Capture the cell that displays the provided text and extract its (x, y) central coordinate. 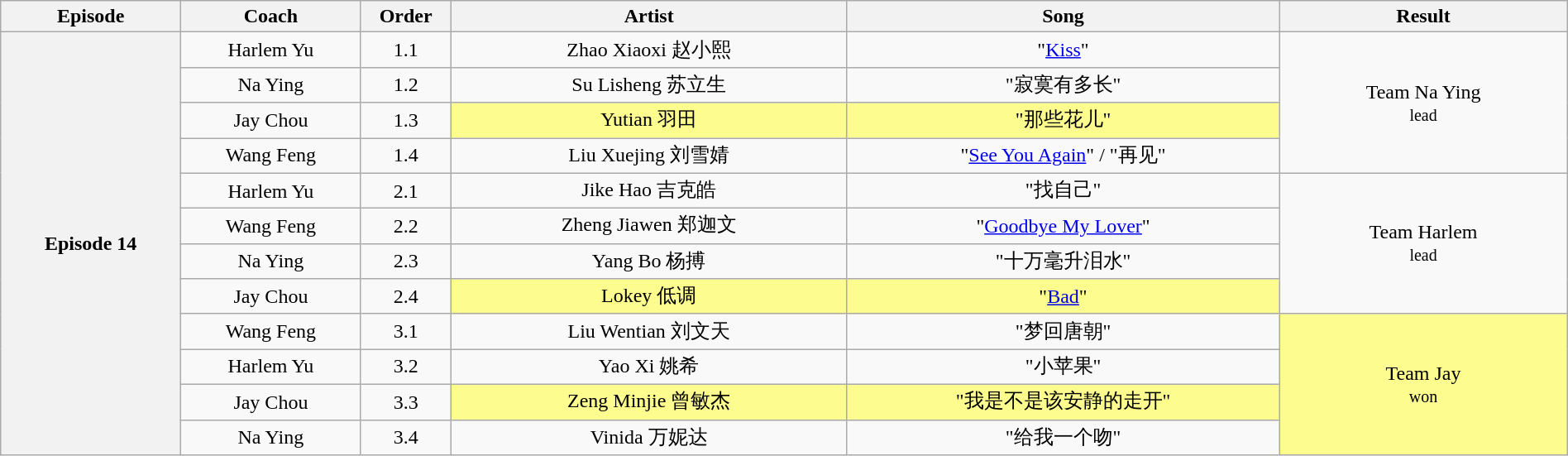
2.3 (405, 262)
Team Na Yinglead (1423, 103)
Yao Xi 姚希 (648, 367)
"十万毫升泪水" (1064, 262)
Result (1423, 17)
Zheng Jiawen 郑迦文 (648, 227)
Episode (91, 17)
Liu Xuejing 刘雪婧 (648, 156)
Vinida 万妮达 (648, 437)
"找自己" (1064, 190)
"我是不是该安静的走开" (1064, 402)
3.2 (405, 367)
"那些花儿" (1064, 121)
"小苹果" (1064, 367)
1.4 (405, 156)
Song (1064, 17)
Coach (271, 17)
3.4 (405, 437)
"梦回唐朝" (1064, 331)
Yutian 羽田 (648, 121)
1.3 (405, 121)
Liu Wentian 刘文天 (648, 331)
2.2 (405, 227)
Team Harlemlead (1423, 243)
"Kiss" (1064, 50)
"给我一个吻" (1064, 437)
"Bad" (1064, 296)
Team Jaywon (1423, 384)
"寂寞有多长" (1064, 84)
2.1 (405, 190)
3.1 (405, 331)
Yang Bo 杨搏 (648, 262)
Order (405, 17)
Artist (648, 17)
3.3 (405, 402)
"Goodbye My Lover" (1064, 227)
Zhao Xiaoxi 赵小熙 (648, 50)
1.2 (405, 84)
Su Lisheng 苏立生 (648, 84)
"See You Again" / "再见" (1064, 156)
1.1 (405, 50)
Jike Hao 吉克皓 (648, 190)
2.4 (405, 296)
Lokey 低调 (648, 296)
Zeng Minjie 曾敏杰 (648, 402)
Episode 14 (91, 243)
